Capture the cell that displays the provided text and extract its (X, Y) central coordinate. 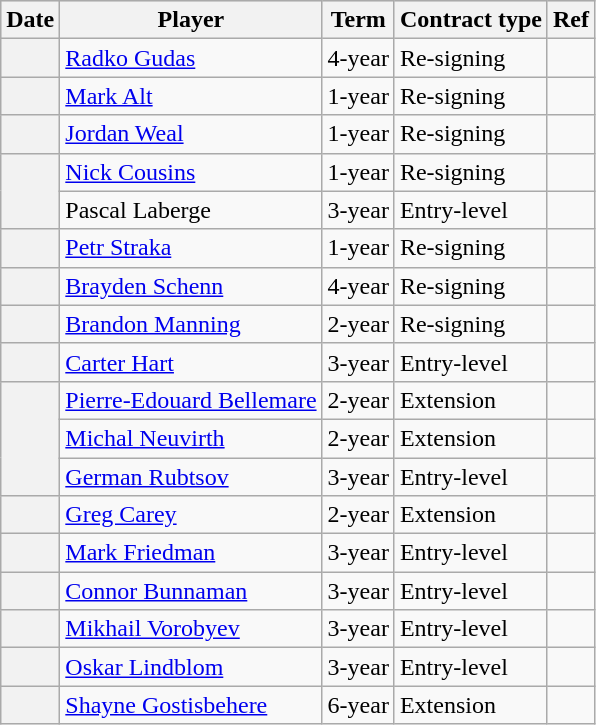
Oskar Lindblom (191, 667)
Mikhail Vorobyev (191, 629)
Nick Cousins (191, 172)
Date (30, 20)
Radko Gudas (191, 58)
Shayne Gostisbehere (191, 705)
Connor Bunnaman (191, 591)
Term (358, 20)
Jordan Weal (191, 134)
German Rubtsov (191, 477)
Petr Straka (191, 248)
Contract type (470, 20)
Carter Hart (191, 362)
Pascal Laberge (191, 210)
Mark Friedman (191, 553)
Player (191, 20)
Ref (570, 20)
6-year (358, 705)
Michal Neuvirth (191, 438)
Brayden Schenn (191, 286)
Greg Carey (191, 515)
Mark Alt (191, 96)
Pierre-Edouard Bellemare (191, 400)
Brandon Manning (191, 324)
